Return the (x, y) coordinate for the center point of the cell that contains the specified text.  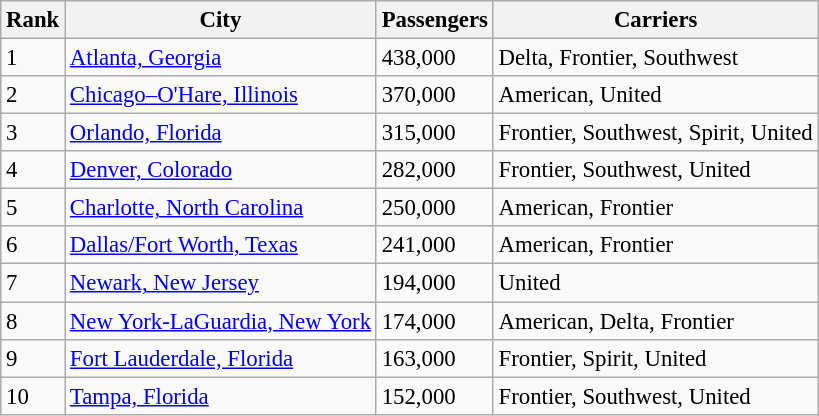
4 (33, 170)
6 (33, 245)
Frontier, Spirit, United (656, 358)
American, United (656, 95)
American, Delta, Frontier (656, 321)
194,000 (434, 283)
Frontier, Southwest, Spirit, United (656, 133)
9 (33, 358)
Denver, Colorado (221, 170)
152,000 (434, 396)
1 (33, 58)
282,000 (434, 170)
250,000 (434, 208)
Fort Lauderdale, Florida (221, 358)
New York-LaGuardia, New York (221, 321)
Newark, New Jersey (221, 283)
5 (33, 208)
Rank (33, 20)
Delta, Frontier, Southwest (656, 58)
7 (33, 283)
3 (33, 133)
Tampa, Florida (221, 396)
241,000 (434, 245)
Orlando, Florida (221, 133)
Atlanta, Georgia (221, 58)
315,000 (434, 133)
10 (33, 396)
163,000 (434, 358)
370,000 (434, 95)
8 (33, 321)
Carriers (656, 20)
Chicago–O'Hare, Illinois (221, 95)
City (221, 20)
Passengers (434, 20)
Dallas/Fort Worth, Texas (221, 245)
174,000 (434, 321)
United (656, 283)
Charlotte, North Carolina (221, 208)
438,000 (434, 58)
2 (33, 95)
